Return [x, y] of the center of cell containing provided text 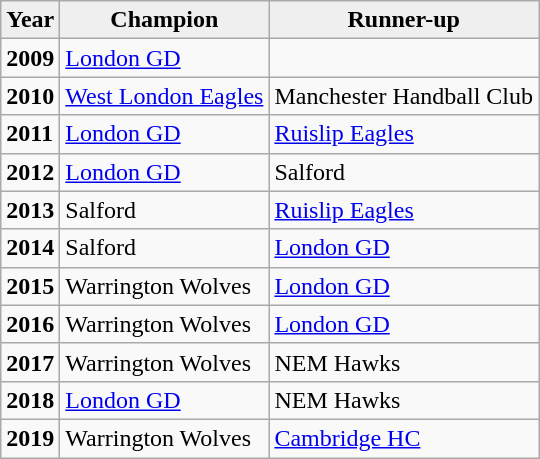
2015 [30, 286]
2018 [30, 400]
2016 [30, 324]
Manchester Handball Club [404, 96]
Runner-up [404, 20]
West London Eagles [164, 96]
Year [30, 20]
Champion [164, 20]
2011 [30, 134]
Cambridge HC [404, 438]
2019 [30, 438]
2010 [30, 96]
2012 [30, 172]
2009 [30, 58]
2013 [30, 210]
2017 [30, 362]
2014 [30, 248]
